Detect which cell encompasses the target text, then output its [X, Y] center coordinate. 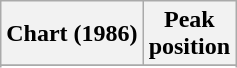
Peakposition [189, 34]
Chart (1986) [72, 34]
